Find where the given text appears and provide that cell's center as [x, y] coordinate. 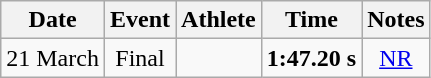
Athlete [219, 20]
Date [53, 20]
Notes [396, 20]
Time [311, 20]
21 March [53, 58]
NR [396, 58]
Event [140, 20]
Final [140, 58]
1:47.20 s [311, 58]
